Return (x, y) of the center of cell containing provided text 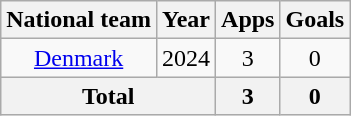
Apps (248, 20)
Goals (315, 20)
National team (79, 20)
2024 (186, 58)
Total (108, 96)
Year (186, 20)
Denmark (79, 58)
